Output the [X, Y] coordinate of the center of the cell containing the given text.  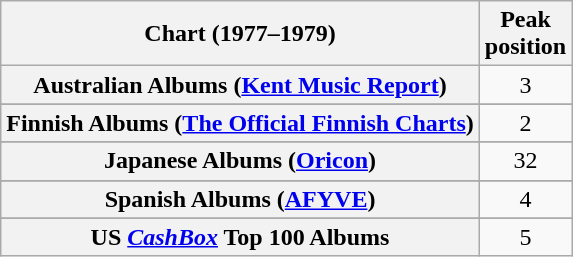
2 [525, 123]
5 [525, 237]
3 [525, 85]
Peakposition [525, 34]
Finnish Albums (The Official Finnish Charts) [240, 123]
Japanese Albums (Oricon) [240, 161]
Chart (1977–1979) [240, 34]
Australian Albums (Kent Music Report) [240, 85]
US CashBox Top 100 Albums [240, 237]
Spanish Albums (AFYVE) [240, 199]
32 [525, 161]
4 [525, 199]
